Return (x, y) of the center of cell containing provided text 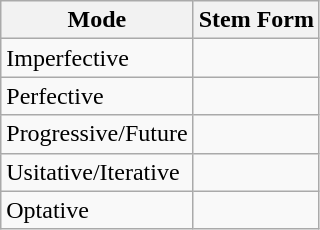
Mode (97, 20)
Usitative/Iterative (97, 172)
Perfective (97, 96)
Progressive/Future (97, 134)
Stem Form (256, 20)
Imperfective (97, 58)
Optative (97, 210)
